Capture the cell that displays the provided text and extract its [x, y] central coordinate. 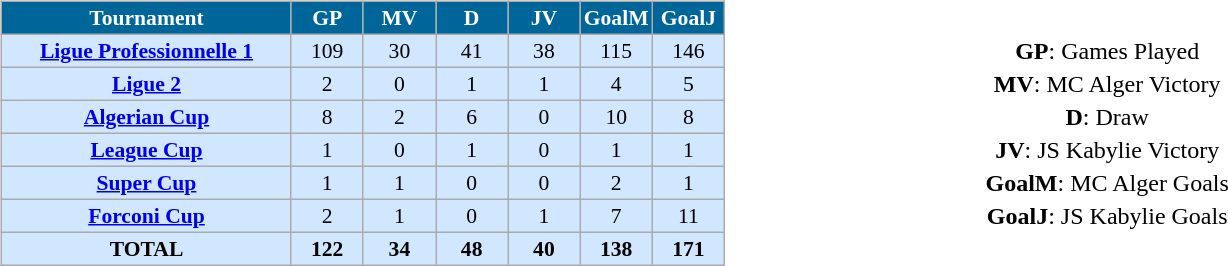
10 [616, 116]
48 [472, 248]
Tournament [146, 18]
Ligue Professionnelle 1 [146, 50]
5 [688, 84]
JV [544, 18]
League Cup [146, 150]
D [472, 18]
Algerian Cup [146, 116]
GoalM [616, 18]
146 [688, 50]
138 [616, 248]
GoalJ [688, 18]
122 [327, 248]
115 [616, 50]
40 [544, 248]
171 [688, 248]
Forconi Cup [146, 216]
6 [472, 116]
41 [472, 50]
34 [399, 248]
GP [327, 18]
Super Cup [146, 182]
4 [616, 84]
11 [688, 216]
Ligue 2 [146, 84]
30 [399, 50]
MV [399, 18]
109 [327, 50]
7 [616, 216]
TOTAL [146, 248]
38 [544, 50]
